Identify which cell holds the provided text, then report its [X, Y] central coordinate. 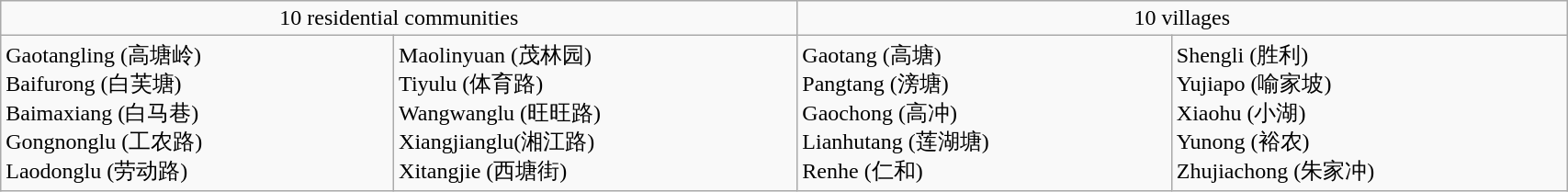
Gaotang (高塘)Pangtang (滂塘) Gaochong (高冲)Lianhutang (莲湖塘)Renhe (仁和) [985, 114]
Gaotangling (高塘岭) Baifurong (白芙塘)Baimaxiang (白马巷)Gongnonglu (工农路)Laodonglu (劳动路) [197, 114]
Shengli (胜利)Yujiapo (喻家坡)Xiaohu (小湖)Yunong (裕农)Zhujiachong (朱家冲) [1369, 114]
10 residential communities [399, 18]
10 villages [1182, 18]
Maolinyuan (茂林园)Tiyulu (体育路)Wangwanglu (旺旺路)Xiangjianglu(湘江路)Xitangjie (西塘街) [595, 114]
